Scan for the cell matching the given text and deliver its [X, Y] coordinate at center. 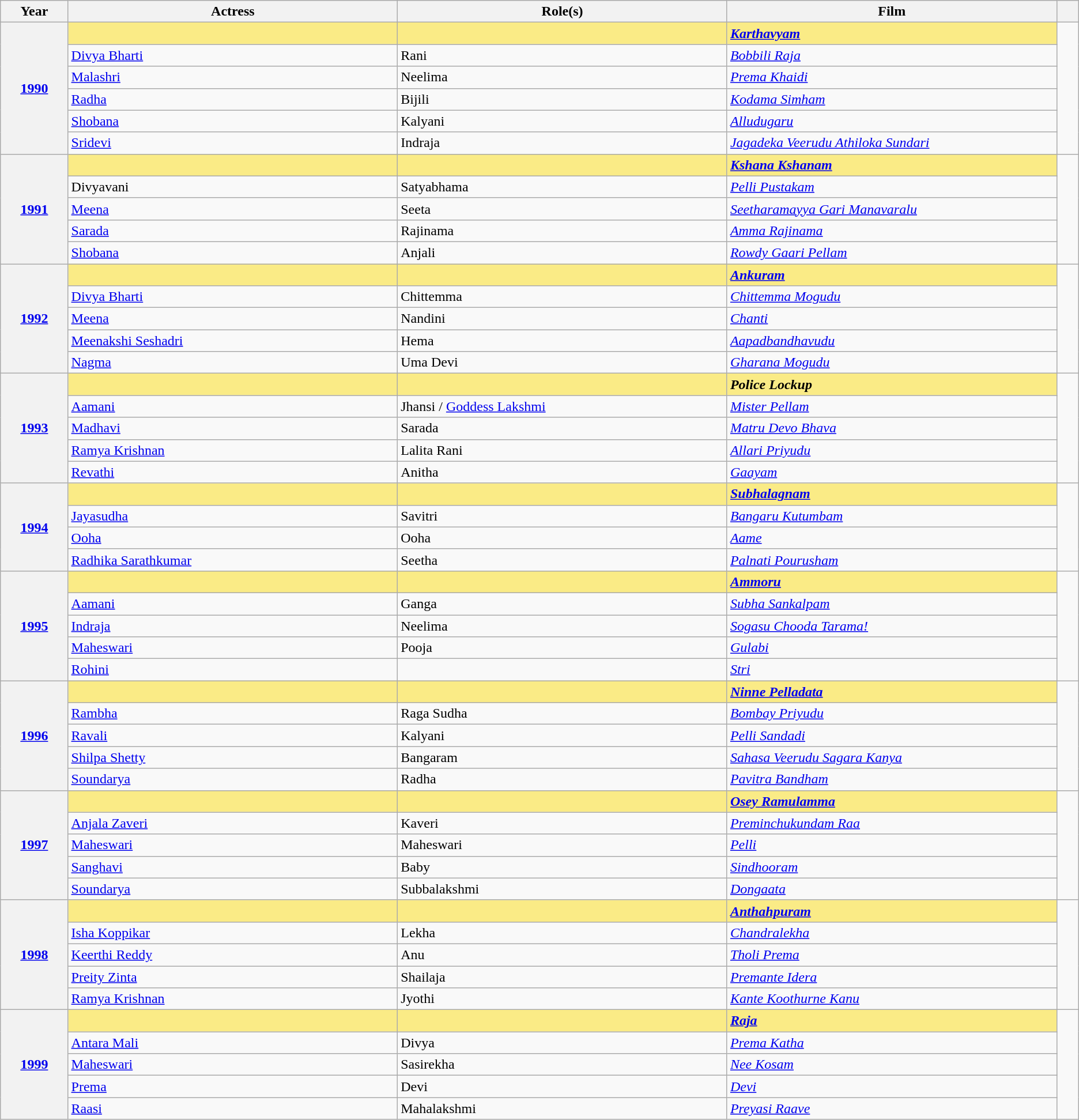
1997 [35, 845]
Karthavyam [892, 33]
Isha Koppikar [233, 933]
Anu [563, 955]
Prema [233, 1087]
Rohini [233, 670]
Year [35, 12]
Pavitra Bandham [892, 779]
Divya [563, 1043]
Baby [563, 867]
Subbalakshmi [563, 889]
Seetharamayya Gari Manavaralu [892, 209]
Seetha [563, 560]
Raga Sudha [563, 714]
Sindhooram [892, 867]
Ganga [563, 604]
Premante Idera [892, 977]
Rowdy Gaari Pellam [892, 252]
Gharana Mogudu [892, 363]
Anitha [563, 472]
Amma Rajinama [892, 231]
1994 [35, 527]
Bobbili Raja [892, 55]
Uma Devi [563, 363]
Preminchukundam Raa [892, 823]
Jagadeka Veerudu Athiloka Sundari [892, 143]
Madhavi [233, 428]
Satyabhama [563, 187]
Kante Koothurne Kanu [892, 999]
Bijili [563, 99]
Ankuram [892, 275]
Police Lockup [892, 384]
Ravali [233, 736]
Role(s) [563, 12]
Kaveri [563, 823]
Ninne Pelladata [892, 692]
Divyavani [233, 187]
Raasi [233, 1108]
Pooja [563, 648]
Nagma [233, 363]
Chittemma [563, 297]
Hema [563, 341]
Chandralekha [892, 933]
1996 [35, 736]
Ammoru [892, 582]
Pelli [892, 845]
Matru Devo Bhava [892, 428]
1998 [35, 955]
Osey Ramulamma [892, 801]
Sanghavi [233, 867]
Prema Khaidi [892, 77]
Subhalagnam [892, 494]
Lekha [563, 933]
Stri [892, 670]
Gulabi [892, 648]
Shailaja [563, 977]
Meenakshi Seshadri [233, 341]
Sogasu Chooda Tarama! [892, 625]
Actress [233, 12]
Subha Sankalpam [892, 604]
Preyasi Raave [892, 1108]
Lalita Rani [563, 450]
Raja [892, 1021]
Anthahpuram [892, 911]
Bombay Priyudu [892, 714]
Jayasudha [233, 516]
Preity Zinta [233, 977]
1991 [35, 209]
Rajinama [563, 231]
Gaayam [892, 472]
Tholi Prema [892, 955]
Prema Katha [892, 1043]
Rambha [233, 714]
Bangaru Kutumbam [892, 516]
Mahalakshmi [563, 1108]
Antara Mali [233, 1043]
Kshana Kshanam [892, 165]
Shilpa Shetty [233, 757]
Radhika Sarathkumar [233, 560]
Aame [892, 538]
Pelli Pustakam [892, 187]
Aapadbandhavudu [892, 341]
Palnati Pourusham [892, 560]
Kodama Simham [892, 99]
Bangaram [563, 757]
1995 [35, 625]
Chanti [892, 319]
1993 [35, 428]
Nandini [563, 319]
1999 [35, 1065]
Anjali [563, 252]
Alludugaru [892, 121]
Nee Kosam [892, 1065]
Malashri [233, 77]
Film [892, 12]
Jhansi / Goddess Lakshmi [563, 406]
Revathi [233, 472]
Anjala Zaveri [233, 823]
Jyothi [563, 999]
Seeta [563, 209]
Allari Priyudu [892, 450]
Pelli Sandadi [892, 736]
1990 [35, 88]
Rani [563, 55]
Sridevi [233, 143]
Sasirekha [563, 1065]
Savitri [563, 516]
Chittemma Mogudu [892, 297]
1992 [35, 319]
Dongaata [892, 889]
Sahasa Veerudu Sagara Kanya [892, 757]
Mister Pellam [892, 406]
Keerthi Reddy [233, 955]
